From the cell containing the given text, extract its center point as (X, Y) coordinate. 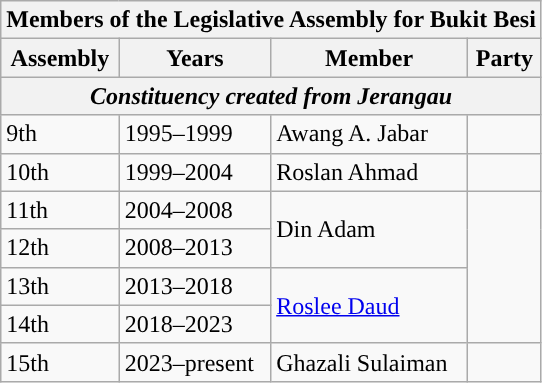
1999–2004 (195, 172)
14th (60, 324)
Members of the Legislative Assembly for Bukit Besi (272, 20)
12th (60, 248)
Awang A. Jabar (370, 134)
11th (60, 210)
Years (195, 58)
13th (60, 286)
Party (504, 58)
9th (60, 134)
Roslee Daud (370, 305)
Assembly (60, 58)
15th (60, 362)
Constituency created from Jerangau (272, 96)
Roslan Ahmad (370, 172)
Din Adam (370, 229)
2008–2013 (195, 248)
1995–1999 (195, 134)
Member (370, 58)
2018–2023 (195, 324)
Ghazali Sulaiman (370, 362)
2013–2018 (195, 286)
10th (60, 172)
2023–present (195, 362)
2004–2008 (195, 210)
